Locate the cell with the specified text and output its [x, y] center coordinate. 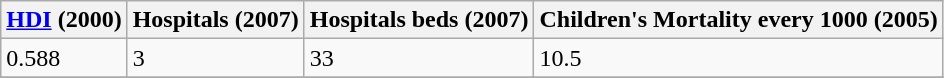
Hospitals beds (2007) [419, 20]
0.588 [64, 58]
33 [419, 58]
Children's Mortality every 1000 (2005) [738, 20]
HDI (2000) [64, 20]
3 [216, 58]
10.5 [738, 58]
Hospitals (2007) [216, 20]
